Return the [X, Y] coordinate for the center point of the cell that contains the specified text.  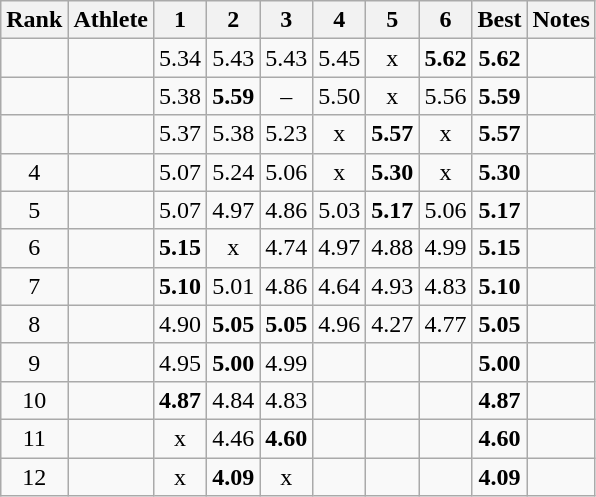
10 [34, 400]
5.01 [234, 286]
4.27 [392, 324]
4.64 [340, 286]
4.96 [340, 324]
4.95 [180, 362]
4.88 [392, 248]
11 [34, 438]
5.03 [340, 210]
5.37 [180, 134]
4.46 [234, 438]
4.90 [180, 324]
Best [500, 20]
– [286, 96]
5.23 [286, 134]
5.56 [446, 96]
4.74 [286, 248]
9 [34, 362]
4.93 [392, 286]
5.45 [340, 58]
Athlete [111, 20]
5.50 [340, 96]
4.84 [234, 400]
1 [180, 20]
Notes [561, 20]
5.24 [234, 172]
12 [34, 477]
Rank [34, 20]
4.77 [446, 324]
8 [34, 324]
3 [286, 20]
2 [234, 20]
7 [34, 286]
5.34 [180, 58]
